Provide the [x, y] coordinate of the cell's center where the given text is located.  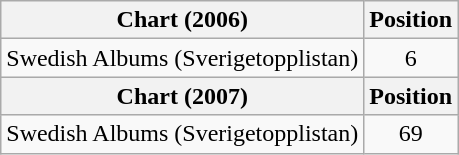
69 [411, 134]
Chart (2007) [182, 96]
6 [411, 58]
Chart (2006) [182, 20]
